Pinpoint the cell where the given text exists, returning its [X, Y] midpoint coordinate. 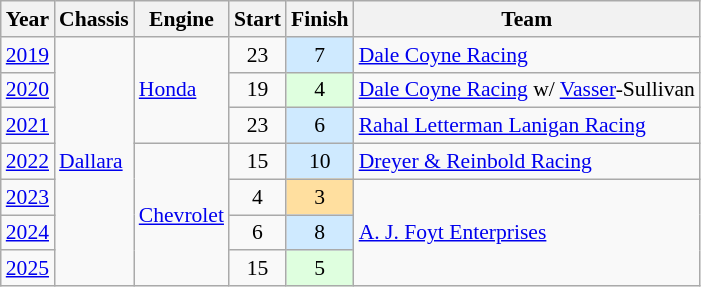
2025 [28, 269]
Chevrolet [182, 215]
2024 [28, 233]
Year [28, 19]
Honda [182, 90]
Dale Coyne Racing [527, 55]
Start [258, 19]
3 [320, 197]
Dale Coyne Racing w/ Vasser-Sullivan [527, 90]
5 [320, 269]
Dreyer & Reinbold Racing [527, 162]
Finish [320, 19]
19 [258, 90]
10 [320, 162]
7 [320, 55]
Chassis [94, 19]
2022 [28, 162]
Team [527, 19]
2023 [28, 197]
Dallara [94, 162]
2021 [28, 126]
Rahal Letterman Lanigan Racing [527, 126]
2019 [28, 55]
A. J. Foyt Enterprises [527, 232]
Engine [182, 19]
2020 [28, 90]
8 [320, 233]
